Detect which cell encompasses the target text, then output its [X, Y] center coordinate. 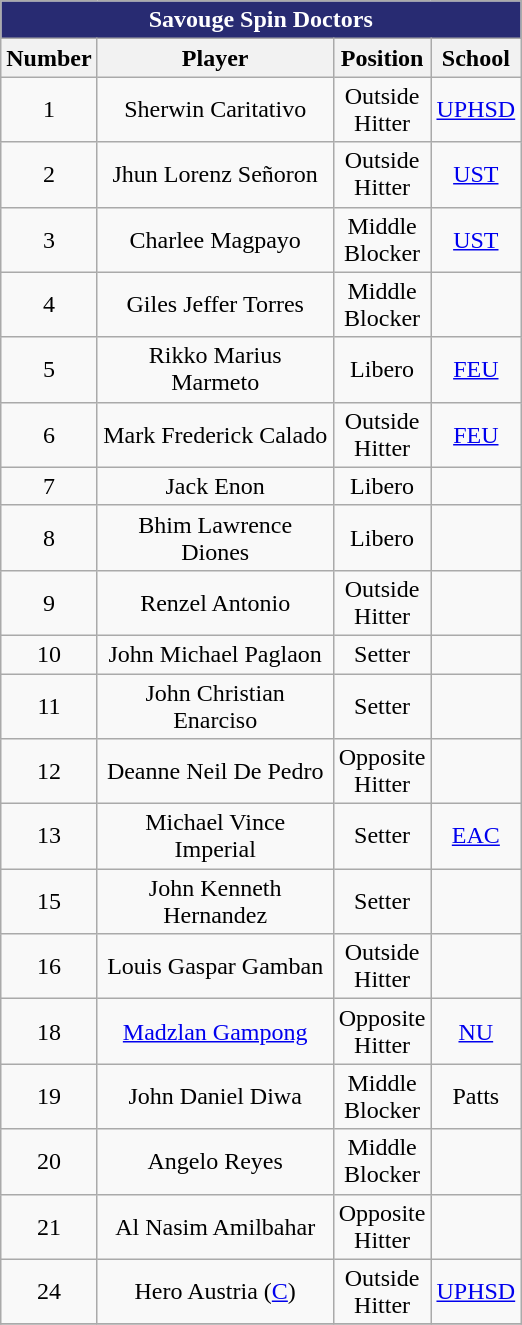
NU [476, 1032]
10 [49, 654]
19 [49, 1096]
2 [49, 174]
8 [49, 538]
John Daniel Diwa [215, 1096]
Deanne Neil De Pedro [215, 772]
Bhim Lawrence Diones [215, 538]
Angelo Reyes [215, 1162]
Michael Vince Imperial [215, 836]
4 [49, 304]
24 [49, 1292]
Savouge Spin Doctors [261, 20]
7 [49, 486]
School [476, 58]
Jhun Lorenz Señoron [215, 174]
15 [49, 902]
Number [49, 58]
John Christian Enarciso [215, 706]
5 [49, 370]
Hero Austria (C) [215, 1292]
3 [49, 240]
Player [215, 58]
Giles Jeffer Torres [215, 304]
1 [49, 110]
11 [49, 706]
Al Nasim Amilbahar [215, 1226]
21 [49, 1226]
Charlee Magpayo [215, 240]
Renzel Antonio [215, 602]
20 [49, 1162]
16 [49, 966]
Position [382, 58]
Mark Frederick Calado [215, 434]
13 [49, 836]
Sherwin Caritativo [215, 110]
Rikko Marius Marmeto [215, 370]
Jack Enon [215, 486]
18 [49, 1032]
9 [49, 602]
Madzlan Gampong [215, 1032]
12 [49, 772]
6 [49, 434]
Patts [476, 1096]
EAC [476, 836]
John Michael Paglaon [215, 654]
Louis Gaspar Gamban [215, 966]
John Kenneth Hernandez [215, 902]
